Locate the cell with the specified text and output its (X, Y) center coordinate. 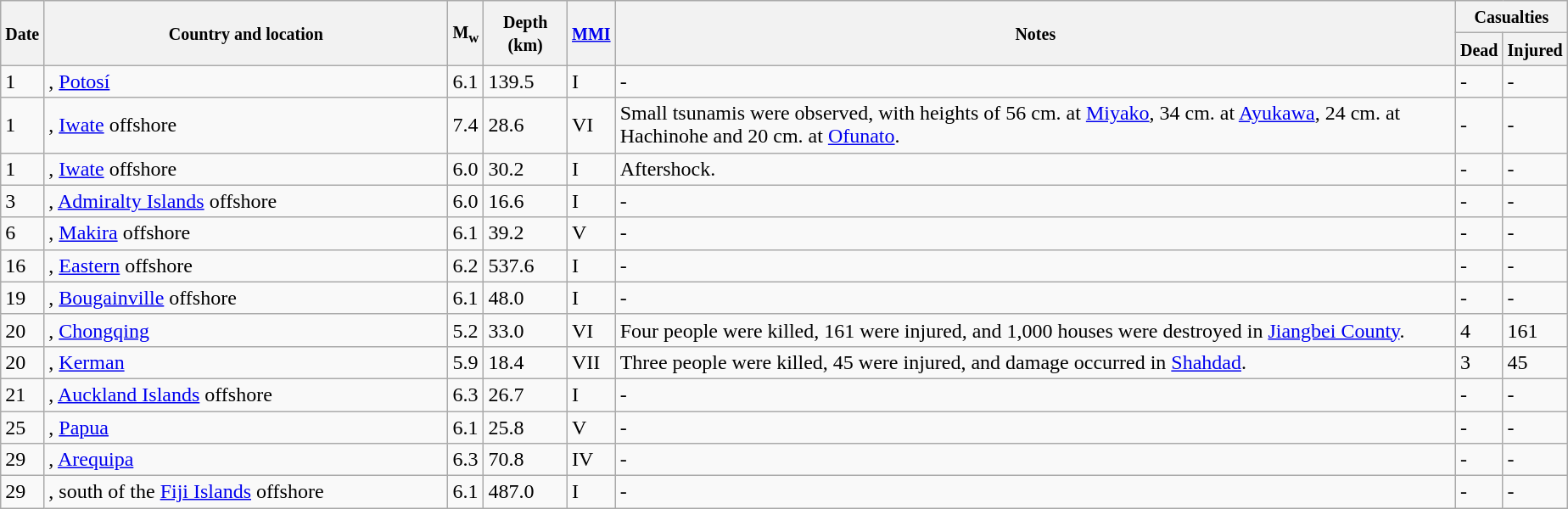
25.8 (526, 427)
30.2 (526, 169)
Three people were killed, 45 were injured, and damage occurred in Shahdad. (1035, 362)
Aftershock. (1035, 169)
16.6 (526, 201)
537.6 (526, 266)
4 (1479, 330)
Small tsunamis were observed, with heights of 56 cm. at Miyako, 34 cm. at Ayukawa, 24 cm. at Hachinohe and 20 cm. at Ofunato. (1035, 126)
, Auckland Islands offshore (246, 394)
Dead (1479, 49)
Four people were killed, 161 were injured, and 1,000 houses were destroyed in Jiangbei County. (1035, 330)
5.2 (466, 330)
Depth (km) (526, 33)
21 (22, 394)
487.0 (526, 492)
Notes (1035, 33)
, Eastern offshore (246, 266)
18.4 (526, 362)
25 (22, 427)
, Chongqing (246, 330)
33.0 (526, 330)
16 (22, 266)
7.4 (466, 126)
MMI (592, 33)
Date (22, 33)
, Papua (246, 427)
28.6 (526, 126)
6 (22, 233)
IV (592, 460)
, Makira offshore (246, 233)
39.2 (526, 233)
, Kerman (246, 362)
, south of the Fiji Islands offshore (246, 492)
VII (592, 362)
26.7 (526, 394)
Injured (1535, 49)
Mw (466, 33)
, Potosí (246, 81)
Country and location (246, 33)
70.8 (526, 460)
161 (1535, 330)
48.0 (526, 298)
Casualties (1511, 17)
45 (1535, 362)
, Bougainville offshore (246, 298)
, Arequipa (246, 460)
139.5 (526, 81)
5.9 (466, 362)
19 (22, 298)
, Admiralty Islands offshore (246, 201)
6.2 (466, 266)
